Return the (x, y) coordinate for the center point of the cell that contains the specified text.  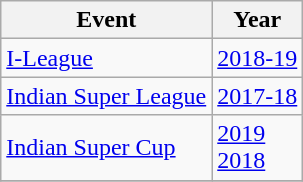
I-League (106, 58)
2017-18 (258, 96)
Year (258, 20)
2018-19 (258, 58)
Indian Super League (106, 96)
Indian Super Cup (106, 148)
Event (106, 20)
2019 2018 (258, 148)
